Provide the (X, Y) coordinate of the cell's center where the given text is located.  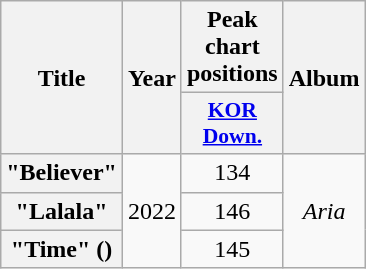
Aria (324, 211)
"Time" () (62, 249)
KORDown. (232, 124)
Album (324, 78)
146 (232, 211)
"Believer" (62, 173)
Year (152, 78)
Title (62, 78)
2022 (152, 211)
145 (232, 249)
"Lalala" (62, 211)
134 (232, 173)
Peak chart positions (232, 47)
